Find where the given text appears and provide that cell's center as (x, y) coordinate. 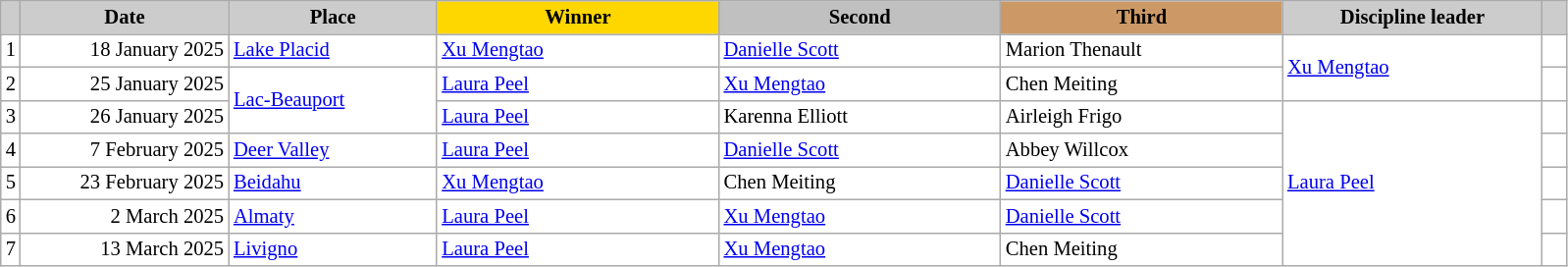
25 January 2025 (125, 83)
18 January 2025 (125, 50)
Second (860, 17)
3 (11, 117)
5 (11, 183)
Almaty (333, 216)
Deer Valley (333, 150)
Third (1142, 17)
7 (11, 249)
Winner (577, 17)
Karenna Elliott (860, 117)
23 February 2025 (125, 183)
Lake Placid (333, 50)
4 (11, 150)
7 February 2025 (125, 150)
Airleigh Frigo (1142, 117)
Discipline leader (1413, 17)
1 (11, 50)
2 (11, 83)
Abbey Willcox (1142, 150)
Livigno (333, 249)
26 January 2025 (125, 117)
13 March 2025 (125, 249)
6 (11, 216)
Date (125, 17)
Place (333, 17)
Lac-Beauport (333, 100)
2 March 2025 (125, 216)
Beidahu (333, 183)
Marion Thenault (1142, 50)
